Detect which cell encompasses the target text, then output its [X, Y] center coordinate. 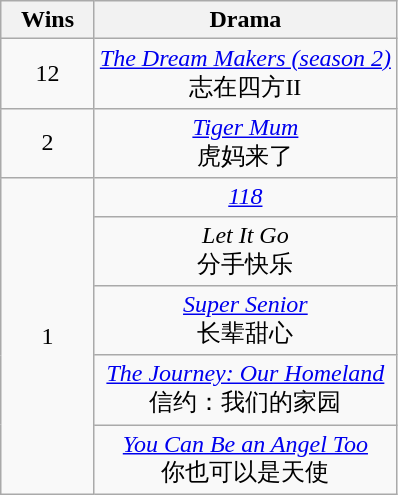
Tiger Mum虎妈来了 [245, 143]
12 [48, 74]
The Dream Makers (season 2) 志在四方II [245, 74]
Super Senior长辈甜心 [245, 321]
1 [48, 336]
118 [245, 197]
The Journey: Our Homeland 信约：我们的家园 [245, 390]
2 [48, 143]
You Can Be an Angel Too 你也可以是天使 [245, 460]
Wins [48, 20]
Let It Go分手快乐 [245, 251]
Drama [245, 20]
